Scan for the cell matching the given text and deliver its (x, y) coordinate at center. 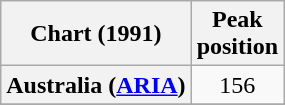
Australia (ARIA) (96, 85)
156 (237, 85)
Chart (1991) (96, 34)
Peakposition (237, 34)
